Extract the (X, Y) coordinate from the center of the cell holding the provided text.  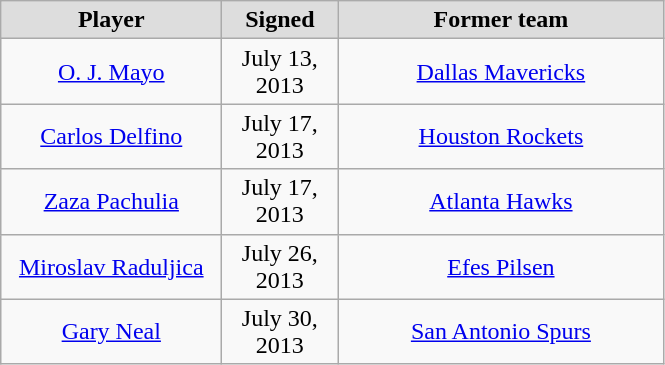
Former team (501, 20)
July 30, 2013 (280, 332)
San Antonio Spurs (501, 332)
Miroslav Raduljica (112, 266)
July 26, 2013 (280, 266)
Efes Pilsen (501, 266)
Houston Rockets (501, 136)
July 13, 2013 (280, 72)
Zaza Pachulia (112, 202)
Gary Neal (112, 332)
Dallas Mavericks (501, 72)
Atlanta Hawks (501, 202)
Carlos Delfino (112, 136)
O. J. Mayo (112, 72)
Player (112, 20)
Signed (280, 20)
